Detect which cell encompasses the target text, then output its (X, Y) center coordinate. 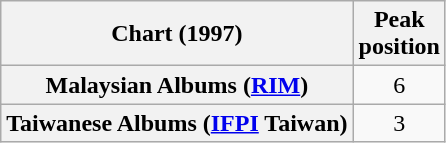
Malaysian Albums (RIM) (177, 85)
6 (399, 85)
3 (399, 123)
Peakposition (399, 34)
Chart (1997) (177, 34)
Taiwanese Albums (IFPI Taiwan) (177, 123)
